Scan for the cell matching the given text and deliver its [X, Y] coordinate at center. 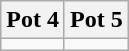
Pot 5 [96, 20]
Pot 4 [33, 20]
